Provide the [X, Y] coordinate of the cell's center where the given text is located.  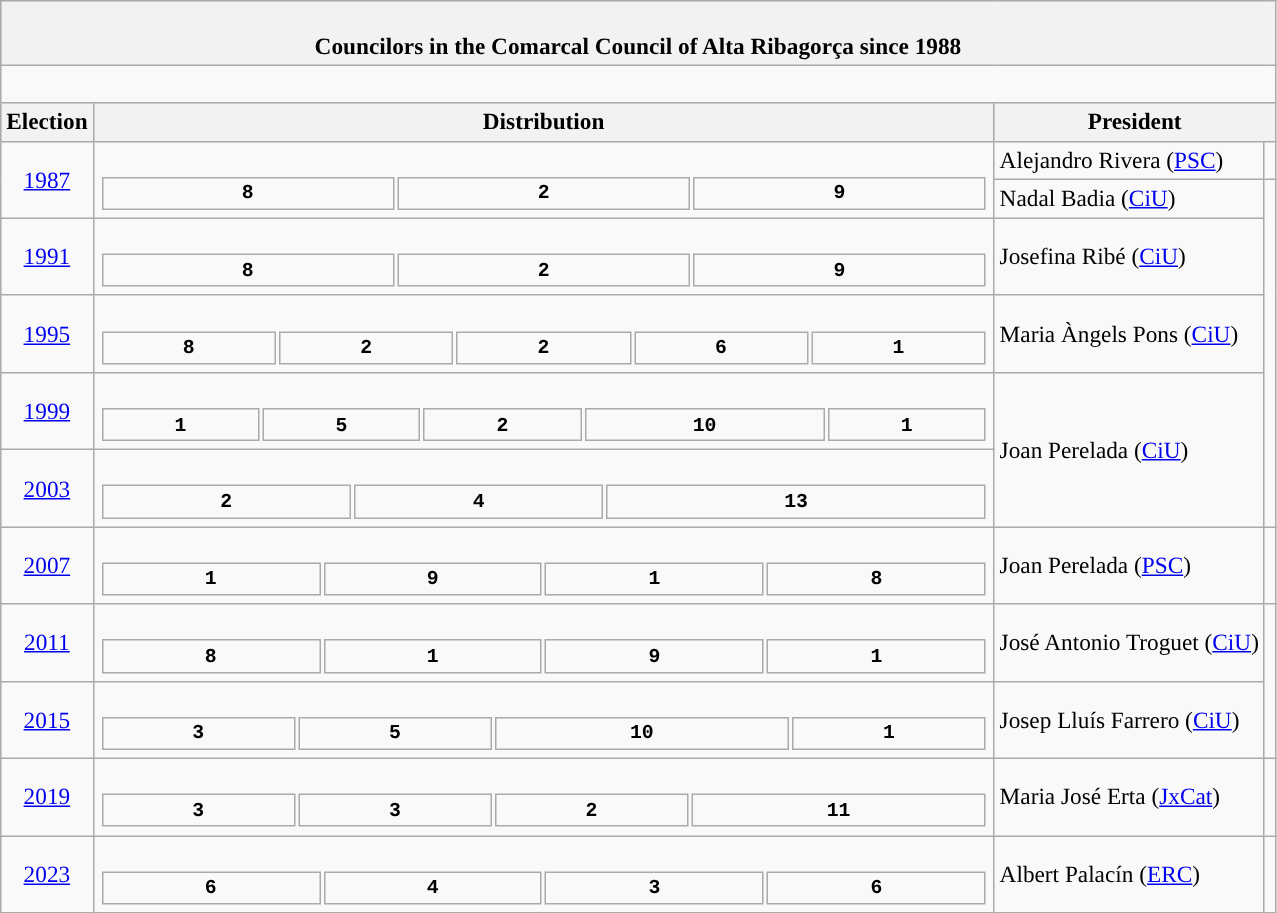
2011 [47, 642]
1999 [47, 410]
2019 [47, 796]
8 2 2 6 1 [544, 334]
Alejandro Rivera (PSC) [1129, 160]
President [1134, 122]
Josefina Ribé (CiU) [1129, 256]
3 3 2 11 [544, 796]
2003 [47, 488]
Joan Perelada (CiU) [1129, 449]
3 5 10 1 [544, 720]
Albert Palacín (ERC) [1129, 874]
Distribution [544, 122]
1987 [47, 180]
6 4 3 6 [544, 874]
Maria José Erta (JxCat) [1129, 796]
Election [47, 122]
Maria Àngels Pons (CiU) [1129, 334]
11 [838, 810]
13 [796, 502]
2007 [47, 564]
2023 [47, 874]
2 4 13 [544, 488]
2015 [47, 720]
Josep Lluís Farrero (CiU) [1129, 720]
José Antonio Troguet (CiU) [1129, 642]
1 9 1 8 [544, 564]
Councilors in the Comarcal Council of Alta Ribagorça since 1988 [638, 32]
Joan Perelada (PSC) [1129, 564]
1995 [47, 334]
1 5 2 10 1 [544, 410]
Nadal Badia (CiU) [1129, 198]
8 1 9 1 [544, 642]
1991 [47, 256]
